Output the (x, y) coordinate of the center of the cell containing the given text.  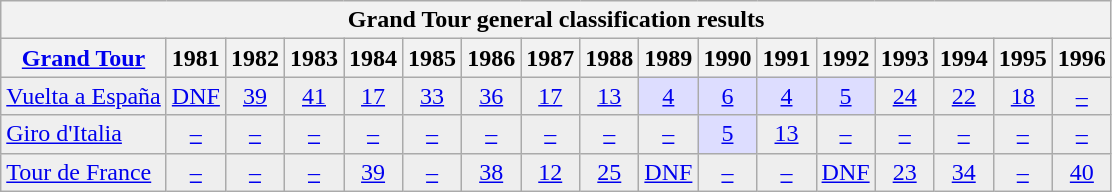
1981 (196, 58)
38 (492, 172)
1982 (254, 58)
Tour de France (84, 172)
36 (492, 96)
1996 (1082, 58)
33 (432, 96)
34 (964, 172)
1984 (374, 58)
22 (964, 96)
Grand Tour (84, 58)
1990 (728, 58)
12 (550, 172)
Grand Tour general classification results (556, 20)
23 (904, 172)
1988 (610, 58)
1989 (668, 58)
1992 (846, 58)
Vuelta a España (84, 96)
41 (314, 96)
6 (728, 96)
1995 (1022, 58)
40 (1082, 172)
1993 (904, 58)
18 (1022, 96)
25 (610, 172)
1994 (964, 58)
1991 (786, 58)
Giro d'Italia (84, 134)
1987 (550, 58)
24 (904, 96)
1983 (314, 58)
1985 (432, 58)
1986 (492, 58)
